Extract the [x, y] coordinate from the center of the cell holding the provided text.  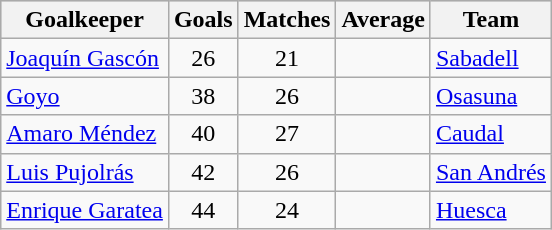
Osasuna [490, 96]
40 [203, 134]
Luis Pujolrás [85, 172]
Team [490, 20]
21 [287, 58]
Caudal [490, 134]
San Andrés [490, 172]
44 [203, 210]
Amaro Méndez [85, 134]
Huesca [490, 210]
Average [384, 20]
42 [203, 172]
24 [287, 210]
Enrique Garatea [85, 210]
Goals [203, 20]
38 [203, 96]
Goyo [85, 96]
Goalkeeper [85, 20]
27 [287, 134]
Sabadell [490, 58]
Matches [287, 20]
Joaquín Gascón [85, 58]
